Find where the given text appears and provide that cell's center as [x, y] coordinate. 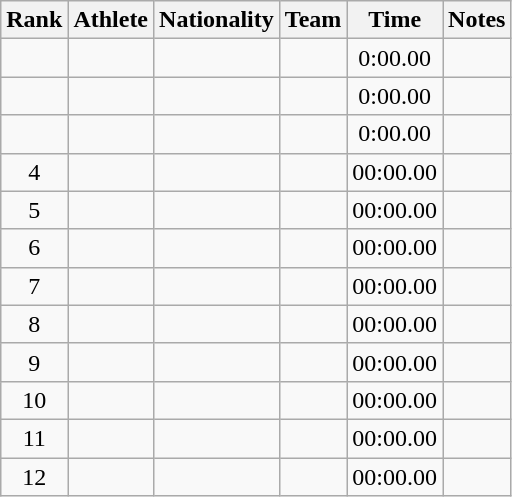
10 [34, 400]
Notes [477, 20]
4 [34, 172]
Rank [34, 20]
5 [34, 210]
Time [395, 20]
Team [313, 20]
7 [34, 286]
9 [34, 362]
6 [34, 248]
8 [34, 324]
11 [34, 438]
12 [34, 477]
Athlete [111, 20]
Nationality [217, 20]
